Locate the cell with the specified text and output its [x, y] center coordinate. 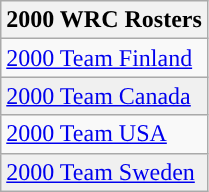
2000 Team Sweden [104, 172]
2000 WRC Rosters [104, 20]
2000 Team Canada [104, 96]
2000 Team USA [104, 134]
2000 Team Finland [104, 58]
